Detect which cell encompasses the target text, then output its [x, y] center coordinate. 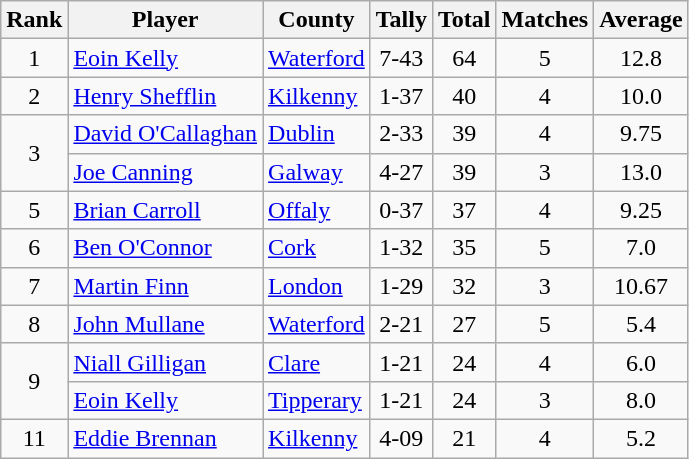
Ben O'Connor [166, 248]
Average [642, 20]
Clare [317, 362]
Tally [401, 20]
Player [166, 20]
Brian Carroll [166, 210]
Cork [317, 248]
35 [464, 248]
Niall Gilligan [166, 362]
13.0 [642, 172]
6 [34, 248]
Matches [545, 20]
2-33 [401, 134]
11 [34, 438]
9.75 [642, 134]
12.8 [642, 58]
6.0 [642, 362]
Galway [317, 172]
27 [464, 324]
4-09 [401, 438]
1-32 [401, 248]
7-43 [401, 58]
2-21 [401, 324]
1 [34, 58]
21 [464, 438]
8 [34, 324]
Rank [34, 20]
5.2 [642, 438]
Dublin [317, 134]
Tipperary [317, 400]
10.0 [642, 96]
8.0 [642, 400]
64 [464, 58]
1-37 [401, 96]
David O'Callaghan [166, 134]
10.67 [642, 286]
1-29 [401, 286]
Eddie Brennan [166, 438]
9.25 [642, 210]
4-27 [401, 172]
9 [34, 381]
32 [464, 286]
0-37 [401, 210]
Joe Canning [166, 172]
5.4 [642, 324]
Henry Shefflin [166, 96]
2 [34, 96]
County [317, 20]
Total [464, 20]
7.0 [642, 248]
37 [464, 210]
Martin Finn [166, 286]
John Mullane [166, 324]
Offaly [317, 210]
7 [34, 286]
40 [464, 96]
London [317, 286]
